Output the (X, Y) coordinate of the center of the cell containing the given text.  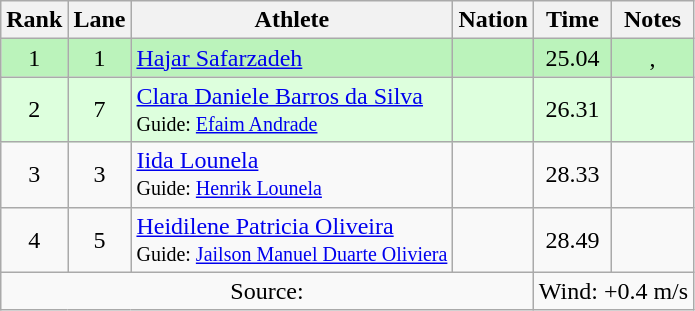
Notes (652, 20)
Rank (34, 20)
Time (572, 20)
Source: (268, 291)
Athlete (292, 20)
28.33 (572, 174)
Lane (100, 20)
Wind: +0.4 m/s (613, 291)
7 (100, 110)
, (652, 58)
28.49 (572, 240)
5 (100, 240)
Iida LounelaGuide: Henrik Lounela (292, 174)
Hajar Safarzadeh (292, 58)
4 (34, 240)
2 (34, 110)
Heidilene Patricia OliveiraGuide: Jailson Manuel Duarte Oliviera (292, 240)
25.04 (572, 58)
Nation (493, 20)
Clara Daniele Barros da SilvaGuide: Efaim Andrade (292, 110)
26.31 (572, 110)
